Extract the (x, y) coordinate from the center of the cell holding the provided text.  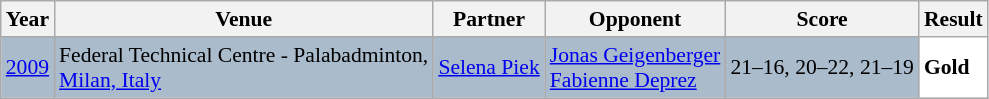
Partner (488, 19)
Federal Technical Centre - Palabadminton,Milan, Italy (244, 68)
Jonas Geigenberger Fabienne Deprez (636, 68)
Year (28, 19)
Opponent (636, 19)
Score (822, 19)
Venue (244, 19)
21–16, 20–22, 21–19 (822, 68)
Selena Piek (488, 68)
Gold (954, 68)
2009 (28, 68)
Result (954, 19)
